Provide the (x, y) coordinate of the cell's center where the given text is located.  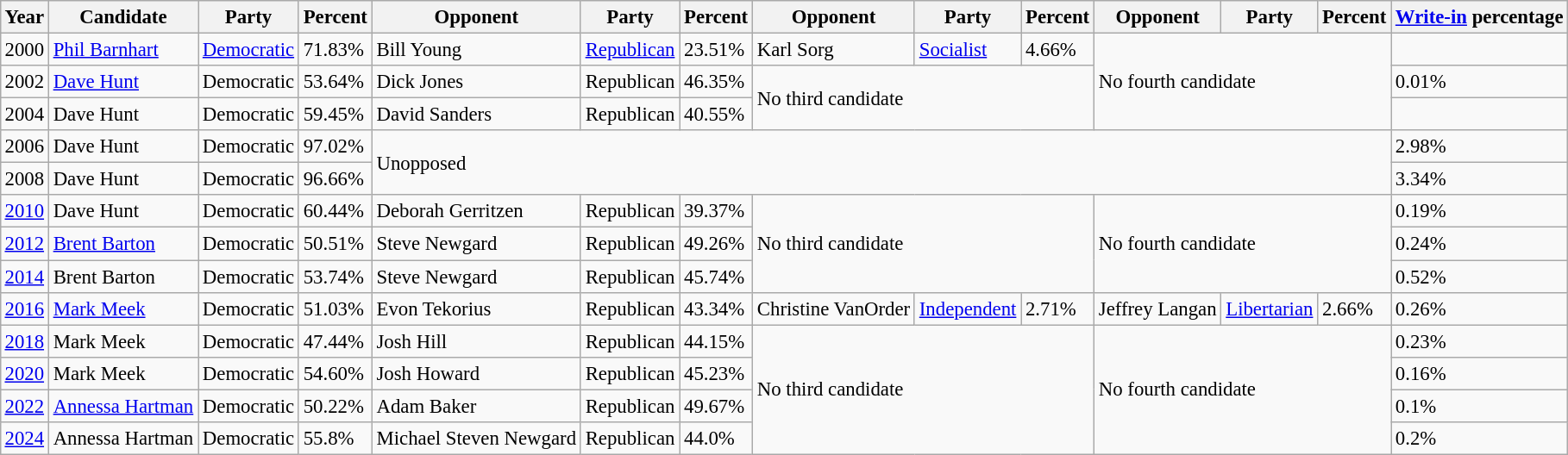
Adam Baker (476, 406)
3.34% (1480, 179)
0.16% (1480, 373)
0.26% (1480, 309)
Josh Hill (476, 341)
Evon Tekorius (476, 309)
2012 (24, 244)
46.35% (716, 82)
51.03% (335, 309)
2008 (24, 179)
23.51% (716, 49)
0.24% (1480, 244)
2010 (24, 211)
2016 (24, 309)
Jeffrey Langan (1157, 309)
2020 (24, 373)
2018 (24, 341)
53.64% (335, 82)
53.74% (335, 277)
Bill Young (476, 49)
Karl Sorg (834, 49)
0.01% (1480, 82)
59.45% (335, 115)
45.74% (716, 277)
2022 (24, 406)
2.98% (1480, 146)
2004 (24, 115)
0.1% (1480, 406)
49.26% (716, 244)
Candidate (122, 17)
2024 (24, 438)
96.66% (335, 179)
0.52% (1480, 277)
Christine VanOrder (834, 309)
Socialist (968, 49)
0.23% (1480, 341)
2014 (24, 277)
David Sanders (476, 115)
Dick Jones (476, 82)
71.83% (335, 49)
0.2% (1480, 438)
49.67% (716, 406)
2006 (24, 146)
2.71% (1057, 309)
44.15% (716, 341)
Michael Steven Newgard (476, 438)
54.60% (335, 373)
Independent (968, 309)
Deborah Gerritzen (476, 211)
43.34% (716, 309)
45.23% (716, 373)
40.55% (716, 115)
50.51% (335, 244)
39.37% (716, 211)
Libertarian (1270, 309)
2000 (24, 49)
50.22% (335, 406)
Year (24, 17)
97.02% (335, 146)
Phil Barnhart (122, 49)
47.44% (335, 341)
2.66% (1354, 309)
2002 (24, 82)
44.0% (716, 438)
Josh Howard (476, 373)
Unopposed (881, 162)
Write-in percentage (1480, 17)
0.19% (1480, 211)
55.8% (335, 438)
60.44% (335, 211)
4.66% (1057, 49)
